For the text-containing cell, return its midpoint in (X, Y) coordinate format. 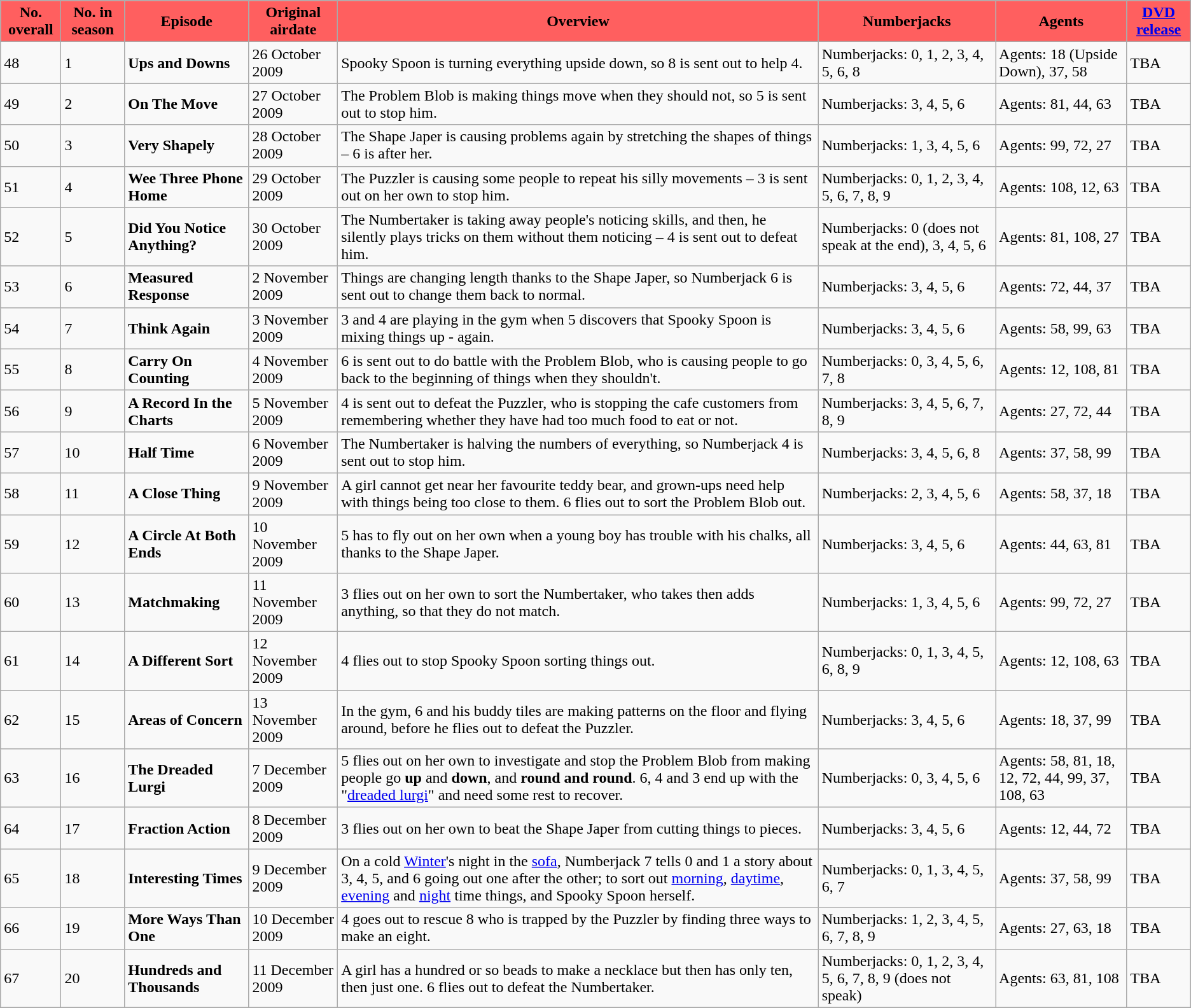
11 December 2009 (293, 978)
Numberjacks: 0, 1, 2, 3, 4, 5, 6, 7, 8, 9 (does not speak) (907, 978)
2 (93, 104)
Agents: 81, 44, 63 (1061, 104)
The Dreaded Lurgi (187, 778)
4 November 2009 (293, 369)
Agents: 108, 12, 63 (1061, 187)
Numberjacks: 3, 4, 5, 6, 8 (907, 452)
Numberjacks: 0, 3, 4, 5, 6 (907, 778)
67 (31, 978)
A Different Sort (187, 661)
Original airdate (293, 22)
Agents: 58, 37, 18 (1061, 494)
1 (93, 62)
28 October 2009 (293, 145)
No. in season (93, 22)
Carry On Counting (187, 369)
51 (31, 187)
49 (31, 104)
4 is sent out to defeat the Puzzler, who is stopping the cafe customers from remembering whether they have had too much food to eat or not. (578, 411)
13 (93, 603)
A girl has a hundred or so beads to make a necklace but then has only ten, then just one. 6 flies out to defeat the Numbertaker. (578, 978)
18 (93, 878)
The Puzzler is causing some people to repeat his silly movements – 3 is sent out on her own to stop him. (578, 187)
58 (31, 494)
A Circle At Both Ends (187, 543)
12 November 2009 (293, 661)
Numberjacks: 0, 1, 2, 3, 4, 5, 6, 8 (907, 62)
7 (93, 328)
9 December 2009 (293, 878)
60 (31, 603)
2 November 2009 (293, 286)
In the gym, 6 and his buddy tiles are making patterns on the floor and flying around, before he flies out to defeat the Puzzler. (578, 720)
Matchmaking (187, 603)
11 (93, 494)
Areas of Concern (187, 720)
16 (93, 778)
A Close Thing (187, 494)
6 November 2009 (293, 452)
64 (31, 829)
27 October 2009 (293, 104)
3 flies out on her own to sort the Numbertaker, who takes then adds anything, so that they do not match. (578, 603)
6 (93, 286)
Agents: 18 (Upside Down), 37, 58 (1061, 62)
Numberjacks (907, 22)
A Record In the Charts (187, 411)
61 (31, 661)
3 flies out on her own to beat the Shape Japer from cutting things to pieces. (578, 829)
5 November 2009 (293, 411)
4 goes out to rescue 8 who is trapped by the Puzzler by finding three ways to make an eight. (578, 928)
63 (31, 778)
8 December 2009 (293, 829)
Numberjacks: 0, 1, 3, 4, 5, 6, 7 (907, 878)
30 October 2009 (293, 237)
10 December 2009 (293, 928)
Interesting Times (187, 878)
4 (93, 187)
9 (93, 411)
4 flies out to stop Spooky Spoon sorting things out. (578, 661)
Agents (1061, 22)
52 (31, 237)
Measured Response (187, 286)
14 (93, 661)
53 (31, 286)
65 (31, 878)
15 (93, 720)
55 (31, 369)
3 (93, 145)
Numberjacks: 0 (does not speak at the end), 3, 4, 5, 6 (907, 237)
17 (93, 829)
Overview (578, 22)
19 (93, 928)
Numberjacks: 0, 1, 2, 3, 4, 5, 6, 7, 8, 9 (907, 187)
Agents: 12, 108, 63 (1061, 661)
Things are changing length thanks to the Shape Japer, so Numberjack 6 is sent out to change them back to normal. (578, 286)
The Shape Japer is causing problems again by stretching the shapes of things – 6 is after her. (578, 145)
8 (93, 369)
10 (93, 452)
3 November 2009 (293, 328)
Agents: 12, 44, 72 (1061, 829)
3 and 4 are playing in the gym when 5 discovers that Spooky Spoon is mixing things up - again. (578, 328)
54 (31, 328)
Agents: 27, 63, 18 (1061, 928)
Numberjacks: 1, 2, 3, 4, 5, 6, 7, 8, 9 (907, 928)
57 (31, 452)
DVD release (1159, 22)
The Problem Blob is making things move when they should not, so 5 is sent out to stop him. (578, 104)
More Ways Than One (187, 928)
Did You Notice Anything? (187, 237)
Agents: 18, 37, 99 (1061, 720)
Agents: 81, 108, 27 (1061, 237)
6 is sent out to do battle with the Problem Blob, who is causing people to go back to the beginning of things when they shouldn't. (578, 369)
Agents: 44, 63, 81 (1061, 543)
20 (93, 978)
Half Time (187, 452)
56 (31, 411)
Numberjacks: 2, 3, 4, 5, 6 (907, 494)
Agents: 12, 108, 81 (1061, 369)
5 (93, 237)
Think Again (187, 328)
No. overall (31, 22)
13 November 2009 (293, 720)
9 November 2009 (293, 494)
29 October 2009 (293, 187)
10 November 2009 (293, 543)
Agents: 58, 99, 63 (1061, 328)
Ups and Downs (187, 62)
5 has to fly out on her own when a young boy has trouble with his chalks, all thanks to the Shape Japer. (578, 543)
Agents: 27, 72, 44 (1061, 411)
Fraction Action (187, 829)
Very Shapely (187, 145)
Numberjacks: 0, 3, 4, 5, 6, 7, 8 (907, 369)
Wee Three Phone Home (187, 187)
Hundreds and Thousands (187, 978)
66 (31, 928)
Agents: 58, 81, 18, 12, 72, 44, 99, 37, 108, 63 (1061, 778)
26 October 2009 (293, 62)
50 (31, 145)
Agents: 72, 44, 37 (1061, 286)
59 (31, 543)
Numberjacks: 0, 1, 3, 4, 5, 6, 8, 9 (907, 661)
On The Move (187, 104)
7 December 2009 (293, 778)
12 (93, 543)
62 (31, 720)
11 November 2009 (293, 603)
Numberjacks: 3, 4, 5, 6, 7, 8, 9 (907, 411)
Spooky Spoon is turning everything upside down, so 8 is sent out to help 4. (578, 62)
48 (31, 62)
Episode (187, 22)
Agents: 63, 81, 108 (1061, 978)
The Numbertaker is halving the numbers of everything, so Numberjack 4 is sent out to stop him. (578, 452)
